Pinpoint the cell where the given text exists, returning its [x, y] midpoint coordinate. 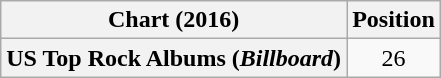
US Top Rock Albums (Billboard) [174, 58]
26 [394, 58]
Chart (2016) [174, 20]
Position [394, 20]
